Search for the cell housing the specified text and yield its (x, y) center coordinate. 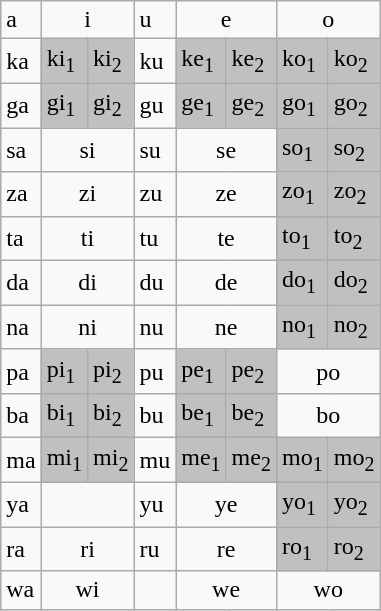
sa (21, 150)
de (226, 283)
ya (21, 504)
ma (21, 460)
ku (155, 61)
yo1 (302, 504)
na (21, 327)
zo2 (354, 194)
pe1 (201, 371)
ru (155, 549)
ba (21, 416)
tu (155, 238)
mo2 (354, 460)
pe2 (251, 371)
se (226, 150)
bo (328, 416)
wa (21, 590)
ri (88, 549)
su (155, 150)
za (21, 194)
ta (21, 238)
o (328, 20)
to2 (354, 238)
bi1 (64, 416)
nu (155, 327)
i (88, 20)
we (226, 590)
me1 (201, 460)
ro2 (354, 549)
ye (226, 504)
gi1 (64, 105)
mo1 (302, 460)
gi2 (111, 105)
ge1 (201, 105)
po (328, 371)
be2 (251, 416)
ke1 (201, 61)
ki1 (64, 61)
zo1 (302, 194)
ko2 (354, 61)
ti (88, 238)
be1 (201, 416)
to1 (302, 238)
zu (155, 194)
di (88, 283)
ka (21, 61)
pu (155, 371)
wi (88, 590)
yu (155, 504)
bu (155, 416)
so2 (354, 150)
pa (21, 371)
no2 (354, 327)
u (155, 20)
ke2 (251, 61)
pi2 (111, 371)
bi2 (111, 416)
wo (328, 590)
ni (88, 327)
ki2 (111, 61)
mu (155, 460)
ze (226, 194)
go1 (302, 105)
ra (21, 549)
ne (226, 327)
so1 (302, 150)
ko1 (302, 61)
da (21, 283)
e (226, 20)
pi1 (64, 371)
a (21, 20)
do2 (354, 283)
no1 (302, 327)
me2 (251, 460)
gu (155, 105)
te (226, 238)
do1 (302, 283)
ro1 (302, 549)
si (88, 150)
go2 (354, 105)
mi2 (111, 460)
du (155, 283)
zi (88, 194)
mi1 (64, 460)
re (226, 549)
ga (21, 105)
yo2 (354, 504)
ge2 (251, 105)
